Extract the [X, Y] coordinate from the center of the cell holding the provided text.  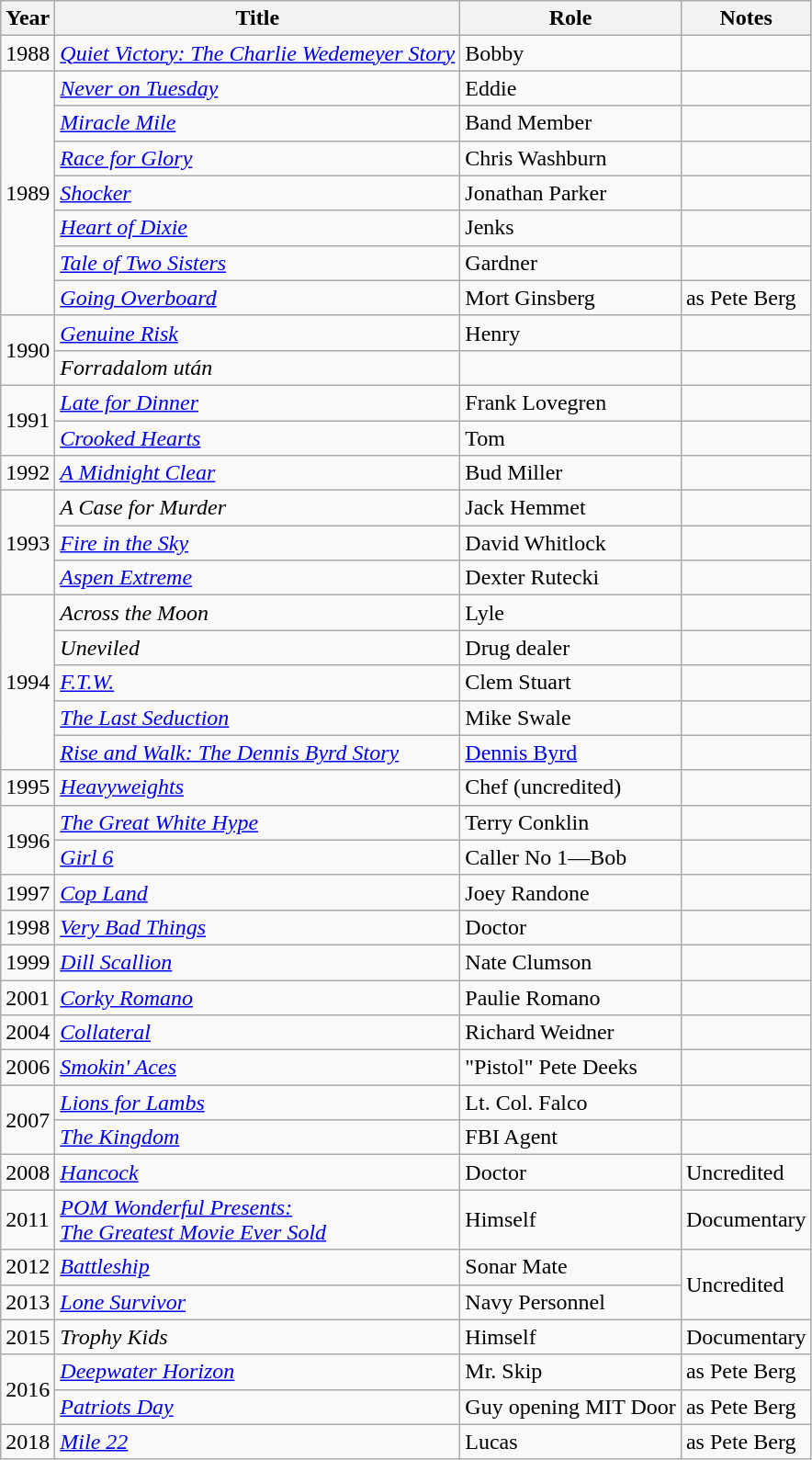
Richard Weidner [571, 1033]
2018 [28, 1442]
Lt. Col. Falco [571, 1103]
Very Bad Things [257, 927]
2008 [28, 1172]
Going Overboard [257, 298]
Jenks [571, 228]
Clem Stuart [571, 683]
A Case for Murder [257, 508]
1990 [28, 350]
Heart of Dixie [257, 228]
Jack Hemmet [571, 508]
1996 [28, 840]
2016 [28, 1389]
Band Member [571, 123]
Girl 6 [257, 857]
Lone Survivor [257, 1302]
Notes [746, 18]
Rise and Walk: The Dennis Byrd Story [257, 753]
Cop Land [257, 892]
1997 [28, 892]
Chef (uncredited) [571, 787]
Lucas [571, 1442]
Dill Scallion [257, 962]
2006 [28, 1068]
Heavyweights [257, 787]
Joey Randone [571, 892]
David Whitlock [571, 543]
The Last Seduction [257, 718]
1998 [28, 927]
Nate Clumson [571, 962]
Henry [571, 333]
Year [28, 18]
Shocker [257, 193]
The Kingdom [257, 1137]
Tale of Two Sisters [257, 263]
Corky Romano [257, 997]
FBI Agent [571, 1137]
Terry Conklin [571, 822]
Gardner [571, 263]
1995 [28, 787]
2001 [28, 997]
2011 [28, 1220]
Battleship [257, 1267]
Crooked Hearts [257, 438]
Navy Personnel [571, 1302]
Frank Lovegren [571, 402]
Lyle [571, 613]
Genuine Risk [257, 333]
Chris Washburn [571, 158]
Never on Tuesday [257, 88]
Deepwater Horizon [257, 1372]
1994 [28, 683]
Trophy Kids [257, 1337]
Quiet Victory: The Charlie Wedemeyer Story [257, 53]
Collateral [257, 1033]
2015 [28, 1337]
Bud Miller [571, 473]
Uneviled [257, 648]
Paulie Romano [571, 997]
Mike Swale [571, 718]
Smokin' Aces [257, 1068]
F.T.W. [257, 683]
Lions for Lambs [257, 1103]
A Midnight Clear [257, 473]
Sonar Mate [571, 1267]
Mile 22 [257, 1442]
Mort Ginsberg [571, 298]
2012 [28, 1267]
2004 [28, 1033]
Jonathan Parker [571, 193]
Forradalom után [257, 368]
Across the Moon [257, 613]
Miracle Mile [257, 123]
1989 [28, 193]
1988 [28, 53]
Dennis Byrd [571, 753]
Late for Dinner [257, 402]
Guy opening MIT Door [571, 1407]
"Pistol" Pete Deeks [571, 1068]
Mr. Skip [571, 1372]
2007 [28, 1120]
Caller No 1—Bob [571, 857]
Role [571, 18]
Aspen Extreme [257, 578]
2013 [28, 1302]
Fire in the Sky [257, 543]
Hancock [257, 1172]
1991 [28, 420]
Drug dealer [571, 648]
Race for Glory [257, 158]
1999 [28, 962]
Title [257, 18]
Bobby [571, 53]
Tom [571, 438]
The Great White Hype [257, 822]
Eddie [571, 88]
1992 [28, 473]
Dexter Rutecki [571, 578]
POM Wonderful Presents:The Greatest Movie Ever Sold [257, 1220]
Patriots Day [257, 1407]
1993 [28, 543]
